Detect which cell encompasses the target text, then output its (X, Y) center coordinate. 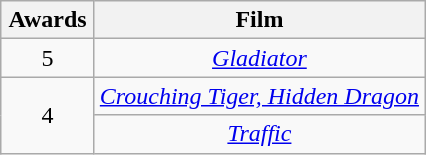
Awards (48, 20)
Crouching Tiger, Hidden Dragon (259, 96)
4 (48, 115)
Film (259, 20)
Gladiator (259, 58)
Traffic (259, 134)
5 (48, 58)
